Output the (x, y) coordinate of the center of the cell containing the given text.  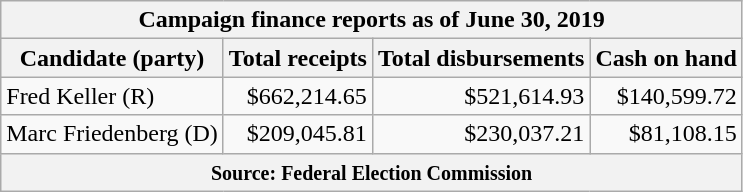
Fred Keller (R) (112, 96)
Marc Friedenberg (D) (112, 134)
$140,599.72 (666, 96)
Source: Federal Election Commission (372, 172)
Candidate (party) (112, 58)
$209,045.81 (298, 134)
$230,037.21 (481, 134)
$521,614.93 (481, 96)
Cash on hand (666, 58)
$81,108.15 (666, 134)
Campaign finance reports as of June 30, 2019 (372, 20)
Total disbursements (481, 58)
$662,214.65 (298, 96)
Total receipts (298, 58)
